Search for the cell housing the specified text and yield its [x, y] center coordinate. 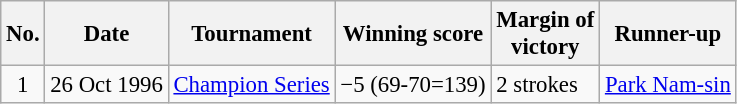
2 strokes [546, 85]
Winning score [413, 34]
Runner-up [668, 34]
Tournament [252, 34]
−5 (69-70=139) [413, 85]
Champion Series [252, 85]
26 Oct 1996 [106, 85]
No. [23, 34]
Park Nam-sin [668, 85]
1 [23, 85]
Date [106, 34]
Margin ofvictory [546, 34]
